For the text-containing cell, return its midpoint in [X, Y] coordinate format. 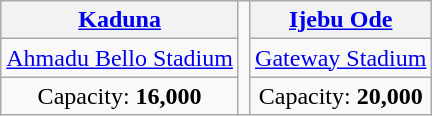
Capacity: 16,000 [120, 96]
Gateway Stadium [341, 58]
Ahmadu Bello Stadium [120, 58]
Capacity: 20,000 [341, 96]
Kaduna [120, 20]
Ijebu Ode [341, 20]
